Capture the cell that displays the provided text and extract its (X, Y) central coordinate. 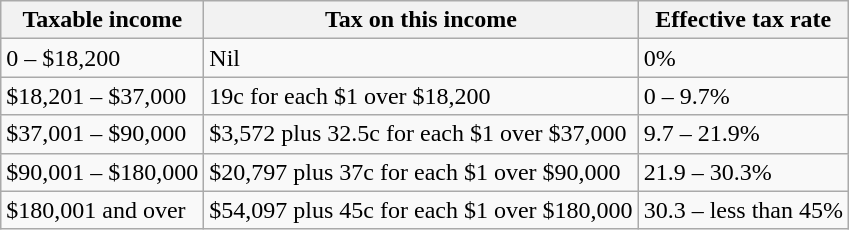
$54,097 plus 45c for each $1 over $180,000 (421, 210)
Nil (421, 58)
21.9 – 30.3% (743, 172)
0% (743, 58)
30.3 – less than 45% (743, 210)
9.7 – 21.9% (743, 134)
19c for each $1 over $18,200 (421, 96)
Tax on this income (421, 20)
$180,001 and over (102, 210)
$20,797 plus 37c for each $1 over $90,000 (421, 172)
$90,001 – $180,000 (102, 172)
$18,201 – $37,000 (102, 96)
$37,001 – $90,000 (102, 134)
$3,572 plus 32.5c for each $1 over $37,000 (421, 134)
0 – $18,200 (102, 58)
Effective tax rate (743, 20)
Taxable income (102, 20)
0 – 9.7% (743, 96)
